Extract the (X, Y) coordinate from the center of the cell holding the provided text.  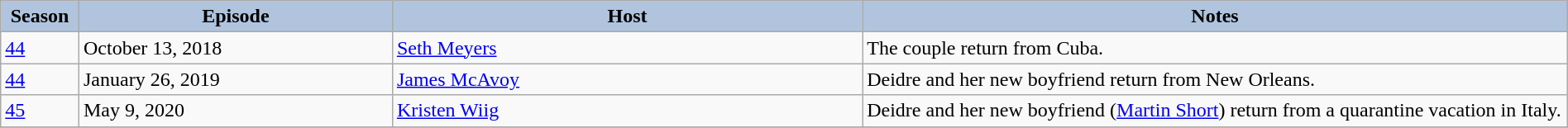
Season (40, 17)
Deidre and her new boyfriend return from New Orleans. (1216, 79)
May 9, 2020 (235, 111)
James McAvoy (627, 79)
October 13, 2018 (235, 48)
Episode (235, 17)
45 (40, 111)
Host (627, 17)
January 26, 2019 (235, 79)
The couple return from Cuba. (1216, 48)
Deidre and her new boyfriend (Martin Short) return from a quarantine vacation in Italy. (1216, 111)
Kristen Wiig (627, 111)
Notes (1216, 17)
Seth Meyers (627, 48)
